Capture the cell that displays the provided text and extract its [X, Y] central coordinate. 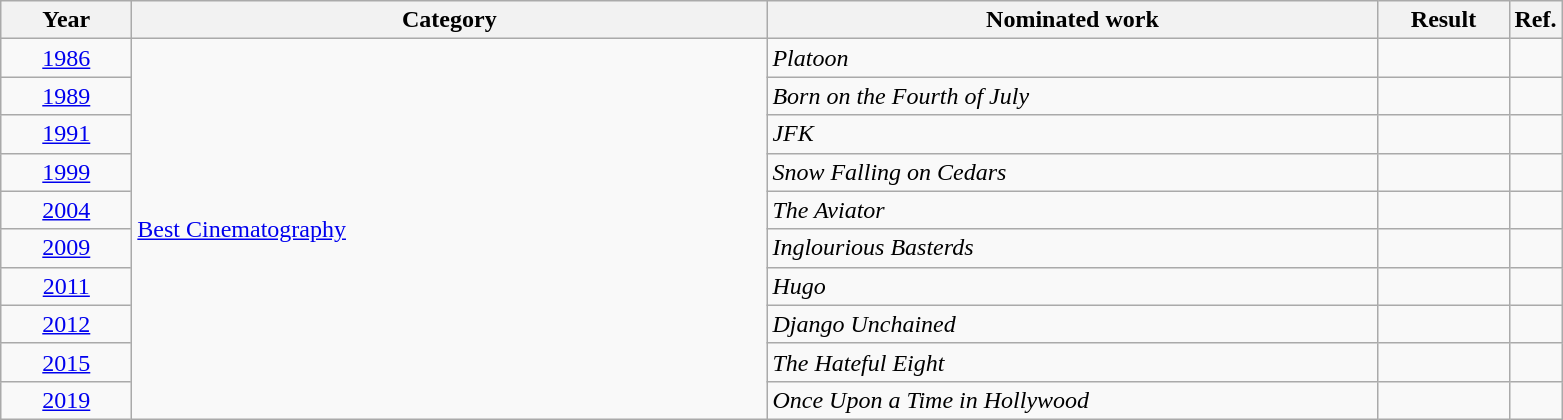
1986 [66, 58]
The Aviator [1072, 210]
2019 [66, 400]
The Hateful Eight [1072, 362]
Ref. [1536, 20]
Nominated work [1072, 20]
Platoon [1072, 58]
Best Cinematography [450, 230]
2011 [66, 286]
1989 [66, 96]
Django Unchained [1072, 324]
1991 [66, 134]
JFK [1072, 134]
Category [450, 20]
2009 [66, 248]
Year [66, 20]
2015 [66, 362]
2012 [66, 324]
2004 [66, 210]
Born on the Fourth of July [1072, 96]
Snow Falling on Cedars [1072, 172]
1999 [66, 172]
Inglourious Basterds [1072, 248]
Once Upon a Time in Hollywood [1072, 400]
Result [1444, 20]
Hugo [1072, 286]
